Detect which cell encompasses the target text, then output its (x, y) center coordinate. 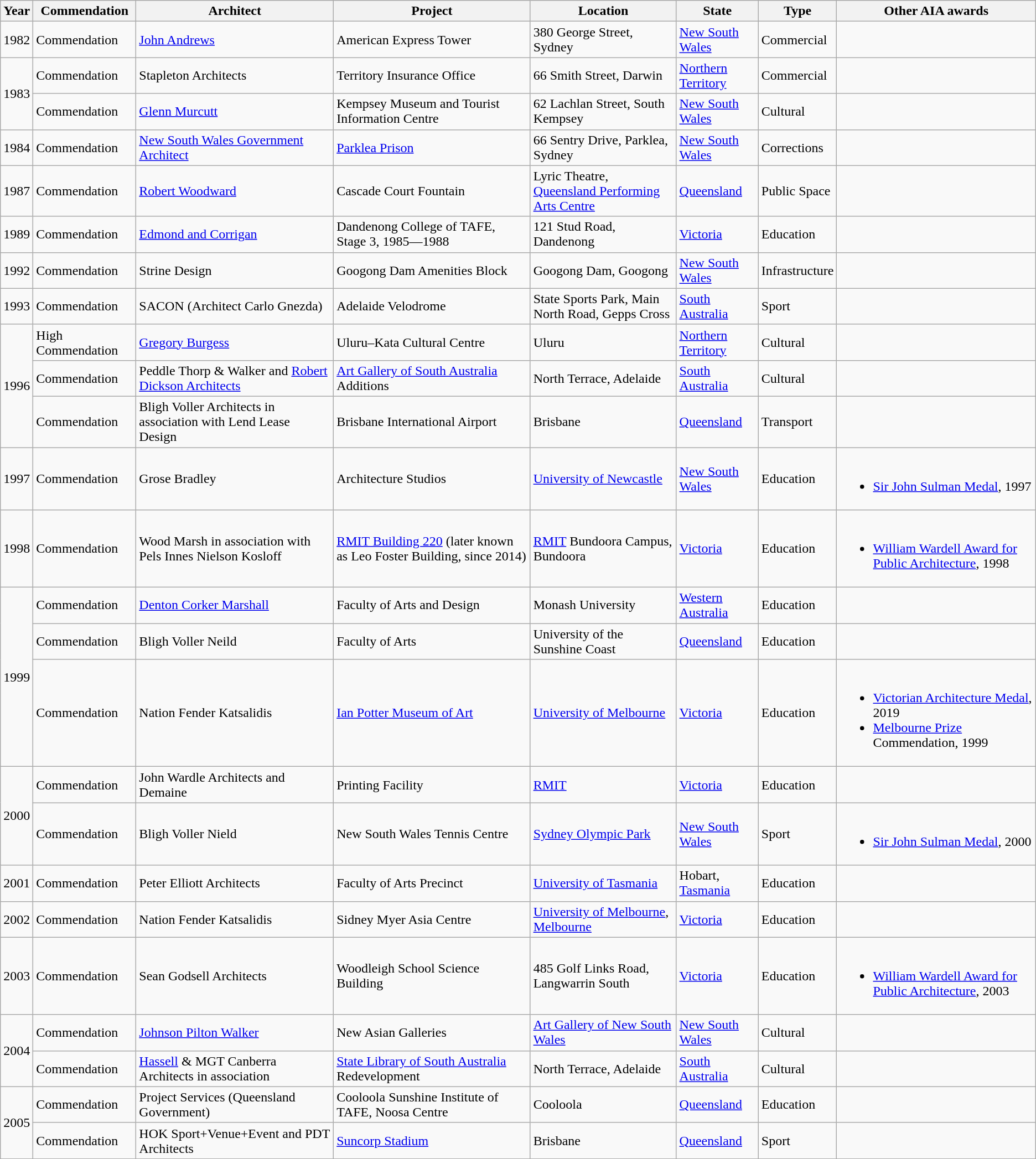
Kempsey Museum and Tourist Information Centre (432, 112)
1999 (17, 677)
John Andrews (235, 40)
RMIT (603, 784)
Faculty of Arts and Design (432, 605)
Denton Corker Marshall (235, 605)
Peter Elliott Architects (235, 883)
New South Wales Tennis Centre (432, 834)
Googong Dam, Googong (603, 270)
Parklea Prison (432, 147)
121 Stud Road, Dandenong (603, 235)
Western Australia (717, 605)
Architecture Studios (432, 478)
Adelaide Velodrome (432, 306)
1982 (17, 40)
Public Space (797, 191)
Faculty of Arts (432, 642)
2002 (17, 919)
SACON (Architect Carlo Gnezda) (235, 306)
Sean Godsell Architects (235, 976)
State Sports Park, Main North Road, Gepps Cross (603, 306)
Hassell & MGT Canberra Architects in association (235, 1069)
Territory Insurance Office (432, 75)
1998 (17, 549)
Brisbane International Airport (432, 422)
2001 (17, 883)
Stapleton Architects (235, 75)
William Wardell Award for Public Architecture, 2003 (936, 976)
Location (603, 11)
1989 (17, 235)
High Commendation (85, 342)
Robert Woodward (235, 191)
Project Services (Queensland Government) (235, 1104)
66 Smith Street, Darwin (603, 75)
Cooloola Sunshine Institute of TAFE, Noosa Centre (432, 1104)
1996 (17, 386)
Glenn Murcutt (235, 112)
Project (432, 11)
Hobart, Tasmania (717, 883)
1992 (17, 270)
HOK Sport+Venue+Event and PDT Architects (235, 1141)
Type (797, 11)
Corrections (797, 147)
Peddle Thorp & Walker and Robert Dickson Architects (235, 378)
2000 (17, 816)
Sir John Sulman Medal, 2000 (936, 834)
1987 (17, 191)
University of Melbourne (603, 713)
American Express Tower (432, 40)
Wood Marsh in association with Pels Innes Nielson Kosloff (235, 549)
Uluru (603, 342)
RMIT Building 220 (later known as Leo Foster Building, since 2014) (432, 549)
John Wardle Architects and Demaine (235, 784)
2004 (17, 1051)
Cooloola (603, 1104)
New Asian Galleries (432, 1032)
Bligh Voller Neild (235, 642)
University of Melbourne, Melbourne (603, 919)
Victorian Architecture Medal, 2019Melbourne Prize Commendation, 1999 (936, 713)
Johnson Pilton Walker (235, 1032)
62 Lachlan Street, South Kempsey (603, 112)
Gregory Burgess (235, 342)
Art Gallery of South Australia Additions (432, 378)
Suncorp Stadium (432, 1141)
State Library of South Australia Redevelopment (432, 1069)
2003 (17, 976)
Woodleigh School Science Building (432, 976)
Edmond and Corrigan (235, 235)
380 George Street, Sydney (603, 40)
Bligh Voller Nield (235, 834)
New South Wales Government Architect (235, 147)
2005 (17, 1122)
Transport (797, 422)
University of Newcastle (603, 478)
Strine Design (235, 270)
1983 (17, 93)
Sidney Myer Asia Centre (432, 919)
66 Sentry Drive, Parklea, Sydney (603, 147)
William Wardell Award for Public Architecture, 1998 (936, 549)
University of the Sunshine Coast (603, 642)
Sir John Sulman Medal, 1997 (936, 478)
Googong Dam Amenities Block (432, 270)
Art Gallery of New South Wales (603, 1032)
University of Tasmania (603, 883)
Year (17, 11)
Dandenong College of TAFE, Stage 3, 1985—1988 (432, 235)
Infrastructure (797, 270)
485 Golf Links Road, Langwarrin South (603, 976)
Printing Facility (432, 784)
Bligh Voller Architects in association with Lend Lease Design (235, 422)
Faculty of Arts Precinct (432, 883)
Architect (235, 11)
1997 (17, 478)
Ian Potter Museum of Art (432, 713)
Cascade Court Fountain (432, 191)
Grose Bradley (235, 478)
1993 (17, 306)
State (717, 11)
Lyric Theatre, Queensland Performing Arts Centre (603, 191)
Other AIA awards (936, 11)
Sydney Olympic Park (603, 834)
Uluru–Kata Cultural Centre (432, 342)
RMIT Bundoora Campus, Bundoora (603, 549)
Monash University (603, 605)
1984 (17, 147)
